Scan for the cell matching the given text and deliver its [x, y] coordinate at center. 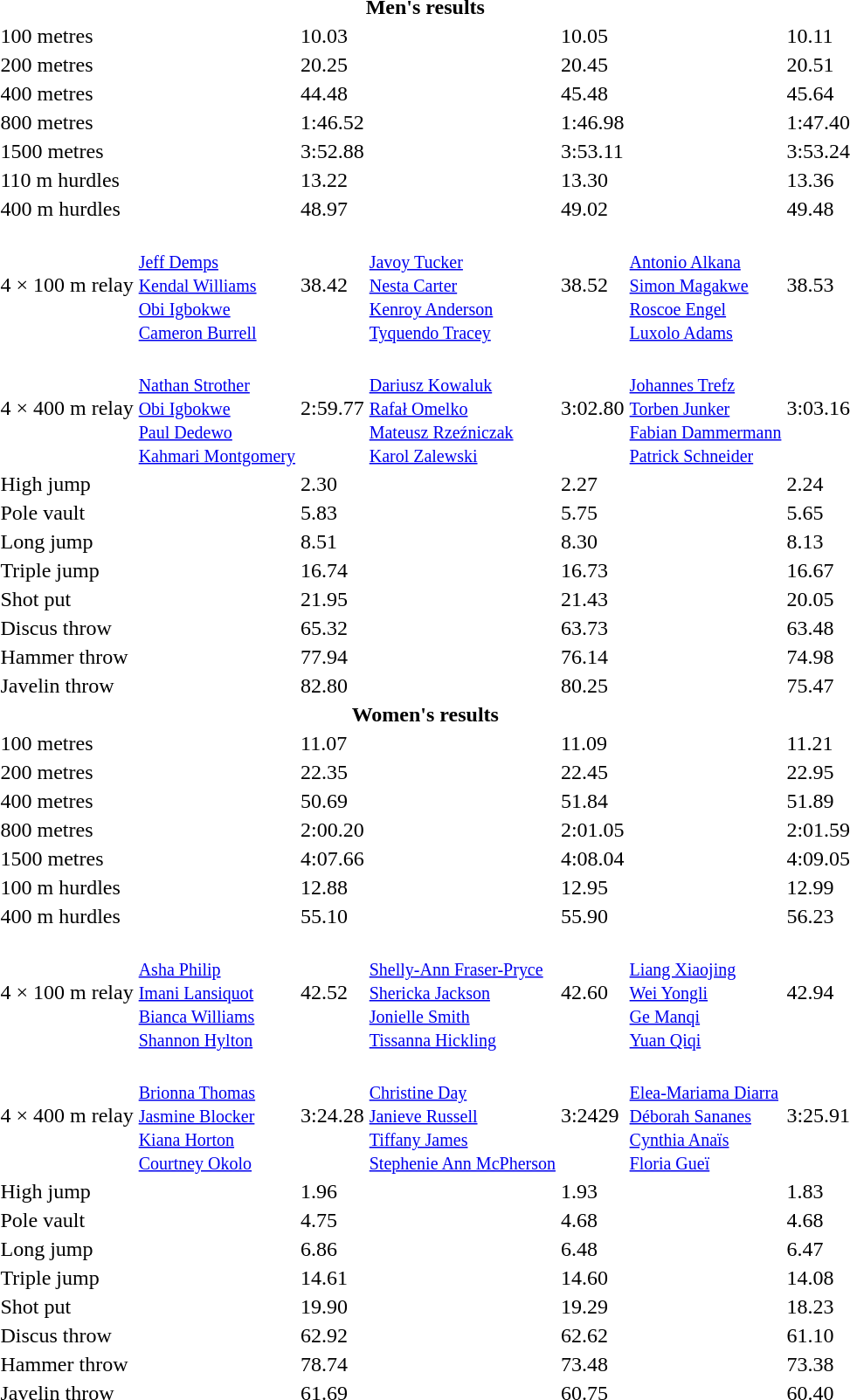
73.48 [592, 1364]
44.48 [333, 93]
2:01.05 [592, 830]
12.95 [592, 887]
38.52 [592, 285]
Liang XiaojingWei YongliGe ManqiYuan Qiqi [706, 992]
8.30 [592, 541]
12.88 [333, 887]
38.42 [333, 285]
16.73 [592, 570]
5.83 [333, 513]
77.94 [333, 657]
19.29 [592, 1307]
2:59.77 [333, 408]
42.52 [333, 992]
20.25 [333, 65]
3:24.28 [333, 1115]
Nathan StrotherObi IgbokwePaul DedewoKahmari Montgomery [217, 408]
Elea-Mariama DiarraDéborah SananesCynthia AnaïsFloria Gueï [706, 1115]
13.30 [592, 180]
65.32 [333, 628]
Johannes TrefzTorben JunkerFabian DammermannPatrick Schneider [706, 408]
4:07.66 [333, 859]
6.48 [592, 1249]
14.60 [592, 1278]
Javoy TuckerNesta CarterKenroy AndersonTyquendo Tracey [462, 285]
2.27 [592, 484]
20.45 [592, 65]
42.60 [592, 992]
50.69 [333, 801]
5.75 [592, 513]
6.86 [333, 1249]
Shelly-Ann Fraser-PryceShericka JacksonJonielle SmithTissanna Hickling [462, 992]
4.68 [592, 1220]
16.74 [333, 570]
22.45 [592, 772]
Jeff DempsKendal WilliamsObi IgbokweCameron Burrell [217, 285]
55.90 [592, 916]
76.14 [592, 657]
Dariusz KowalukRafał OmelkoMateusz RzeźniczakKarol Zalewski [462, 408]
Brionna ThomasJasmine BlockerKiana HortonCourtney Okolo [217, 1115]
8.51 [333, 541]
51.84 [592, 801]
4:08.04 [592, 859]
Asha PhilipImani LansiquotBianca WilliamsShannon Hylton [217, 992]
14.61 [333, 1278]
11.09 [592, 743]
62.62 [592, 1335]
1:46.52 [333, 122]
63.73 [592, 628]
4.75 [333, 1220]
62.92 [333, 1335]
2:00.20 [333, 830]
11.07 [333, 743]
Christine DayJanieve RussellTiffany JamesStephenie Ann McPherson [462, 1115]
Antonio AlkanaSimon MagakweRoscoe EngelLuxolo Adams [706, 285]
13.22 [333, 180]
1.96 [333, 1191]
3:02.80 [592, 408]
21.95 [333, 599]
3:52.88 [333, 151]
78.74 [333, 1364]
19.90 [333, 1307]
10.05 [592, 36]
3:2429 [592, 1115]
55.10 [333, 916]
21.43 [592, 599]
1:46.98 [592, 122]
45.48 [592, 93]
2.30 [333, 484]
48.97 [333, 209]
49.02 [592, 209]
10.03 [333, 36]
22.35 [333, 772]
82.80 [333, 686]
3:53.11 [592, 151]
1.93 [592, 1191]
80.25 [592, 686]
